Capture the cell that displays the provided text and extract its (X, Y) central coordinate. 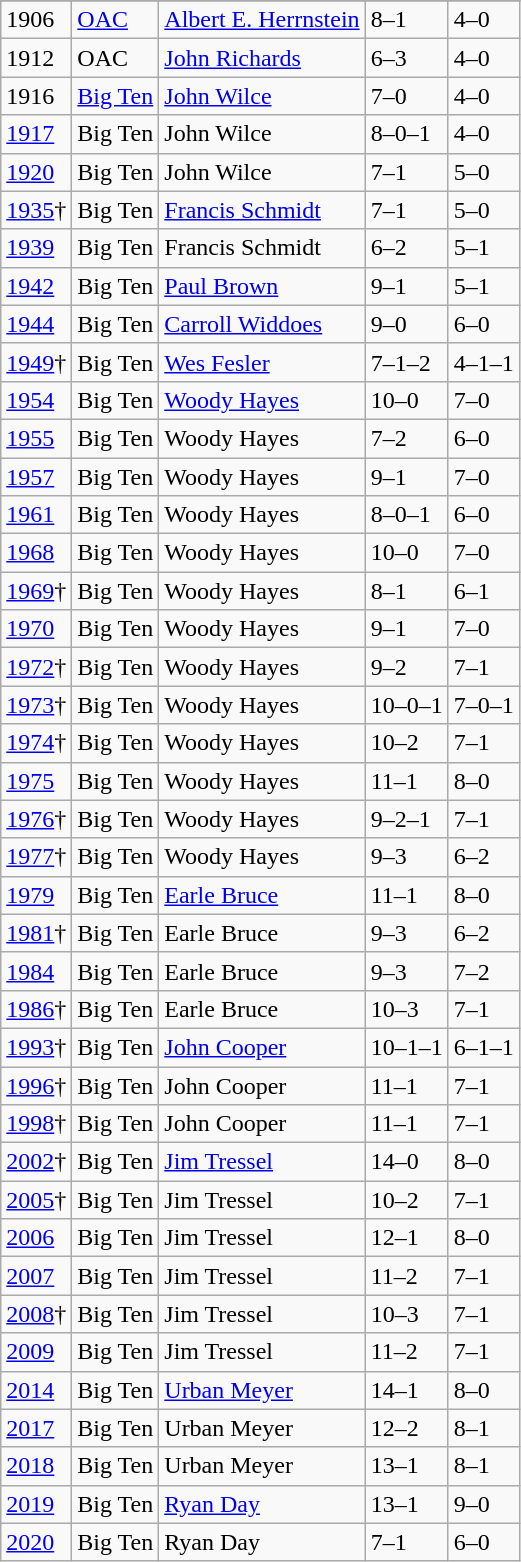
1961 (36, 515)
12–2 (406, 1428)
2009 (36, 1352)
Wes Fesler (262, 362)
1975 (36, 781)
12–1 (406, 1238)
1981† (36, 933)
9–2–1 (406, 819)
1916 (36, 96)
1944 (36, 324)
2017 (36, 1428)
1949† (36, 362)
2014 (36, 1390)
6–3 (406, 58)
1976† (36, 819)
1968 (36, 553)
1955 (36, 438)
9–2 (406, 667)
6–1 (484, 591)
1906 (36, 20)
2002† (36, 1162)
2006 (36, 1238)
1974† (36, 743)
Paul Brown (262, 286)
1942 (36, 286)
2020 (36, 1542)
1973† (36, 705)
2019 (36, 1504)
1935† (36, 210)
1986† (36, 1009)
1984 (36, 971)
1912 (36, 58)
2008† (36, 1314)
14–1 (406, 1390)
1969† (36, 591)
John Richards (262, 58)
2005† (36, 1200)
7–1–2 (406, 362)
1977† (36, 857)
Carroll Widdoes (262, 324)
Albert E. Herrnstein (262, 20)
2007 (36, 1276)
1920 (36, 172)
1939 (36, 248)
7–0–1 (484, 705)
1917 (36, 134)
4–1–1 (484, 362)
1998† (36, 1124)
14–0 (406, 1162)
1996† (36, 1085)
1972† (36, 667)
1957 (36, 477)
1970 (36, 629)
10–1–1 (406, 1047)
1954 (36, 400)
2018 (36, 1466)
10–0–1 (406, 705)
6–1–1 (484, 1047)
1979 (36, 895)
1993† (36, 1047)
